Locate the cell with the specified text and output its (X, Y) center coordinate. 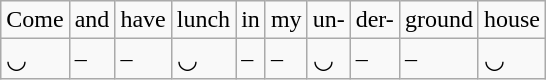
have (143, 20)
my (286, 20)
in (251, 20)
Come (35, 20)
lunch (203, 20)
ground (438, 20)
and (92, 20)
house (512, 20)
un- (328, 20)
der- (374, 20)
